Determine the (X, Y) coordinate at the center of the cell enclosing the given text.  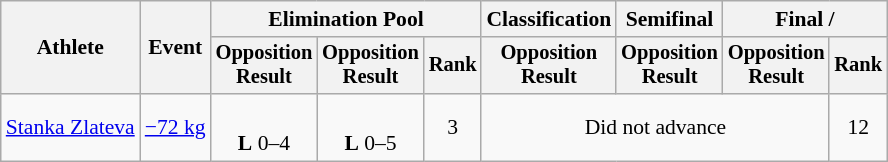
−72 kg (176, 128)
Did not advance (655, 128)
3 (453, 128)
Athlete (70, 48)
L 0–4 (264, 128)
12 (858, 128)
Final / (805, 19)
Event (176, 48)
Elimination Pool (346, 19)
Classification (548, 19)
L 0–5 (370, 128)
Stanka Zlateva (70, 128)
Semifinal (670, 19)
